Find where the given text appears and provide that cell's center as [X, Y] coordinate. 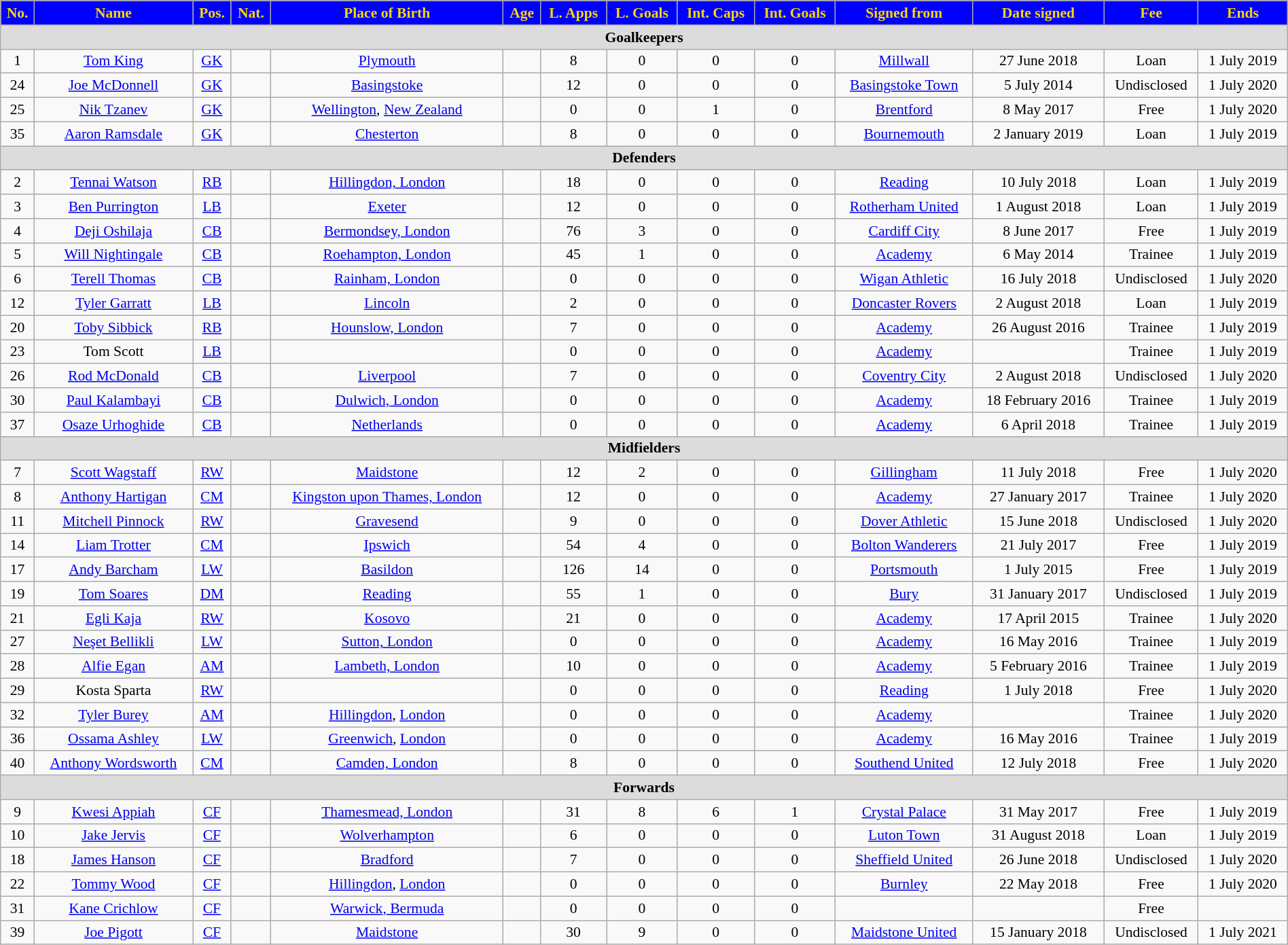
Wolverhampton [387, 836]
Basildon [387, 570]
Neşet Bellikli [113, 642]
36 [18, 739]
Wellington, New Zealand [387, 110]
1 July 2015 [1039, 570]
Signed from [904, 13]
21 July 2017 [1039, 546]
Rod McDonald [113, 376]
27 January 2017 [1039, 497]
Deji Oshilaja [113, 231]
29 [18, 691]
Kane Crichlow [113, 908]
Luton Town [904, 836]
Toby Sibbick [113, 327]
24 [18, 86]
23 [18, 352]
Roehampton, London [387, 255]
1 July 2021 [1243, 933]
Tommy Wood [113, 885]
76 [573, 231]
Andy Barcham [113, 570]
Lambeth, London [387, 666]
31 January 2017 [1039, 594]
Basingstoke Town [904, 86]
17 April 2015 [1039, 618]
25 [18, 110]
27 [18, 642]
1 July 2018 [1039, 691]
Netherlands [387, 425]
Bradford [387, 860]
Tyler Garratt [113, 304]
Exeter [387, 207]
Gravesend [387, 521]
5 July 2014 [1039, 86]
37 [18, 425]
8 June 2017 [1039, 231]
Scott Wagstaff [113, 473]
Alfie Egan [113, 666]
26 June 2018 [1039, 860]
Cardiff City [904, 231]
Bermondsey, London [387, 231]
L. Apps [573, 13]
Tom Soares [113, 594]
Plymouth [387, 61]
Age [522, 13]
Bournemouth [904, 134]
26 [18, 376]
Wigan Athletic [904, 279]
Kosta Sparta [113, 691]
6 April 2018 [1039, 425]
Basingstoke [387, 86]
DM [212, 594]
Brentford [904, 110]
Liverpool [387, 376]
Southend United [904, 764]
Int. Caps [716, 13]
31 August 2018 [1039, 836]
28 [18, 666]
Chesterton [387, 134]
5 February 2016 [1039, 666]
Aaron Ramsdale [113, 134]
8 May 2017 [1039, 110]
1 August 2018 [1039, 207]
45 [573, 255]
Egli Kaja [113, 618]
Anthony Hartigan [113, 497]
Ipswich [387, 546]
Nik Tzanev [113, 110]
Rainham, London [387, 279]
126 [573, 570]
Liam Trotter [113, 546]
12 July 2018 [1039, 764]
Forwards [644, 787]
35 [18, 134]
Burnley [904, 885]
Date signed [1039, 13]
40 [18, 764]
32 [18, 715]
L. Goals [642, 13]
10 July 2018 [1039, 183]
Paul Kalambayi [113, 400]
15 June 2018 [1039, 521]
Millwall [904, 61]
Midfielders [644, 448]
Goalkeepers [644, 37]
Ends [1243, 13]
Mitchell Pinnock [113, 521]
15 January 2018 [1039, 933]
11 July 2018 [1039, 473]
Ben Purrington [113, 207]
16 July 2018 [1039, 279]
Dulwich, London [387, 400]
Place of Birth [387, 13]
55 [573, 594]
Gillingham [904, 473]
Tom King [113, 61]
Crystal Palace [904, 812]
Thamesmead, London [387, 812]
Warwick, Bermuda [387, 908]
Dover Athletic [904, 521]
27 June 2018 [1039, 61]
Sutton, London [387, 642]
Joe Pigott [113, 933]
Will Nightingale [113, 255]
Tennai Watson [113, 183]
Terell Thomas [113, 279]
54 [573, 546]
Coventry City [904, 376]
James Hanson [113, 860]
Greenwich, London [387, 739]
19 [18, 594]
2 January 2019 [1039, 134]
Defenders [644, 158]
Bury [904, 594]
Camden, London [387, 764]
Tom Scott [113, 352]
22 [18, 885]
Int. Goals [795, 13]
Kwesi Appiah [113, 812]
Pos. [212, 13]
Ossama Ashley [113, 739]
26 August 2016 [1039, 327]
Kosovo [387, 618]
Osaze Urhoghide [113, 425]
Sheffield United [904, 860]
Hounslow, London [387, 327]
Joe McDonnell [113, 86]
11 [18, 521]
39 [18, 933]
Kingston upon Thames, London [387, 497]
22 May 2018 [1039, 885]
Maidstone United [904, 933]
Nat. [251, 13]
Tyler Burey [113, 715]
5 [18, 255]
31 May 2017 [1039, 812]
Bolton Wanderers [904, 546]
Name [113, 13]
Doncaster Rovers [904, 304]
6 May 2014 [1039, 255]
Fee [1151, 13]
Jake Jervis [113, 836]
Portsmouth [904, 570]
Lincoln [387, 304]
Rotherham United [904, 207]
17 [18, 570]
No. [18, 13]
18 February 2016 [1039, 400]
20 [18, 327]
Anthony Wordsworth [113, 764]
